Return [x, y] of the center of cell containing provided text 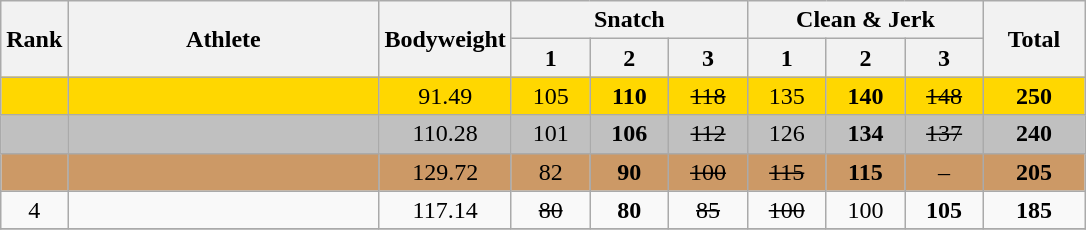
185 [1034, 210]
137 [944, 134]
140 [866, 96]
Total [1034, 39]
Rank [34, 39]
250 [1034, 96]
101 [550, 134]
135 [786, 96]
134 [866, 134]
129.72 [445, 172]
126 [786, 134]
Bodyweight [445, 39]
85 [708, 210]
117.14 [445, 210]
4 [34, 210]
– [944, 172]
240 [1034, 134]
110.28 [445, 134]
82 [550, 172]
112 [708, 134]
91.49 [445, 96]
Snatch [629, 20]
106 [630, 134]
148 [944, 96]
205 [1034, 172]
Clean & Jerk [865, 20]
118 [708, 96]
90 [630, 172]
Athlete [224, 39]
110 [630, 96]
